Return (x, y) of the center of cell containing provided text 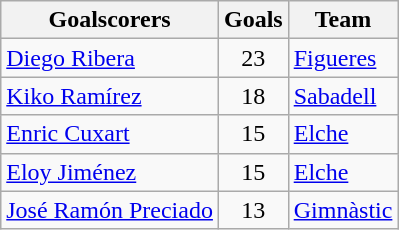
Enric Cuxart (110, 134)
Goals (253, 20)
Sabadell (343, 96)
Figueres (343, 58)
18 (253, 96)
Goalscorers (110, 20)
Kiko Ramírez (110, 96)
23 (253, 58)
José Ramón Preciado (110, 210)
Eloy Jiménez (110, 172)
Gimnàstic (343, 210)
Diego Ribera (110, 58)
13 (253, 210)
Team (343, 20)
